Pinpoint the cell where the given text exists, returning its (X, Y) midpoint coordinate. 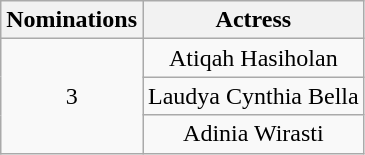
3 (72, 96)
Laudya Cynthia Bella (253, 96)
Atiqah Hasiholan (253, 58)
Adinia Wirasti (253, 134)
Nominations (72, 20)
Actress (253, 20)
